Return the (x, y) coordinate for the center point of the cell that contains the specified text.  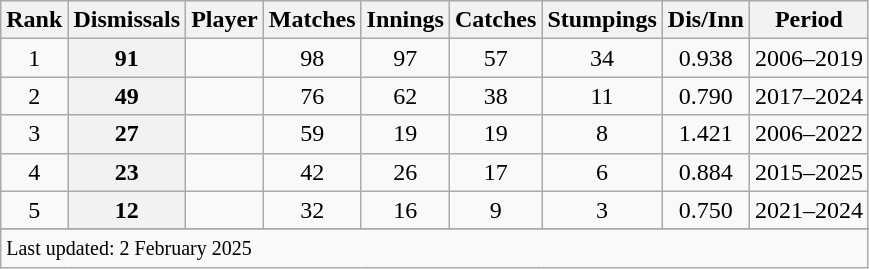
9 (495, 210)
2015–2025 (808, 172)
Dis/Inn (706, 20)
12 (127, 210)
32 (312, 210)
27 (127, 134)
2006–2019 (808, 58)
Period (808, 20)
97 (405, 58)
2 (34, 96)
16 (405, 210)
2021–2024 (808, 210)
17 (495, 172)
91 (127, 58)
62 (405, 96)
0.750 (706, 210)
0.884 (706, 172)
26 (405, 172)
49 (127, 96)
8 (602, 134)
11 (602, 96)
0.790 (706, 96)
1.421 (706, 134)
98 (312, 58)
Rank (34, 20)
Catches (495, 20)
38 (495, 96)
42 (312, 172)
6 (602, 172)
Matches (312, 20)
5 (34, 210)
59 (312, 134)
1 (34, 58)
Player (225, 20)
57 (495, 58)
34 (602, 58)
Innings (405, 20)
23 (127, 172)
76 (312, 96)
2006–2022 (808, 134)
Dismissals (127, 20)
2017–2024 (808, 96)
Last updated: 2 February 2025 (435, 248)
0.938 (706, 58)
Stumpings (602, 20)
4 (34, 172)
